Locate the cell with the specified text and output its (x, y) center coordinate. 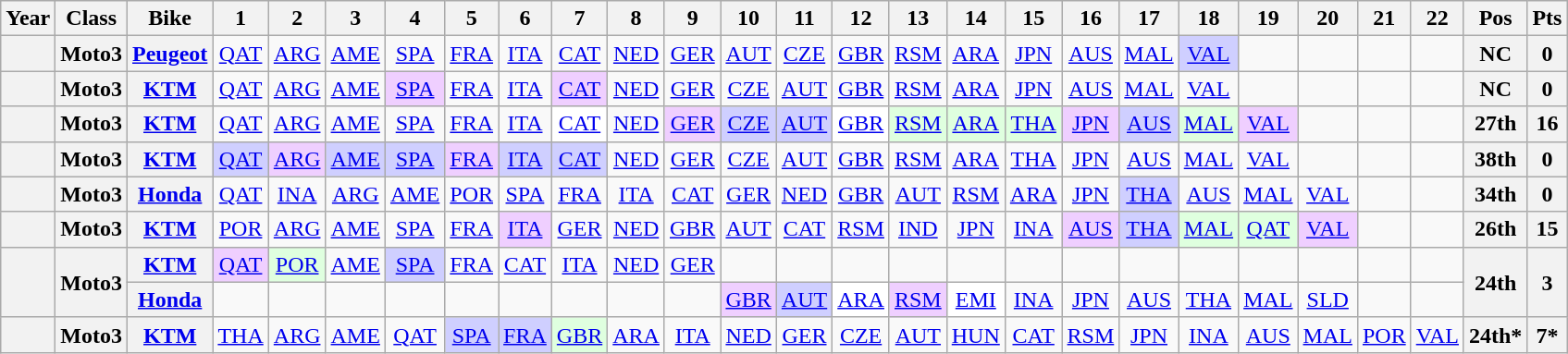
26th (1495, 229)
1 (241, 18)
14 (975, 18)
22 (1438, 18)
24th* (1495, 335)
13 (918, 18)
HUN (975, 335)
19 (1268, 18)
18 (1208, 18)
20 (1327, 18)
38th (1495, 159)
8 (636, 18)
21 (1384, 18)
12 (861, 18)
7* (1547, 335)
27th (1495, 124)
34th (1495, 194)
6 (525, 18)
11 (804, 18)
SLD (1327, 299)
24th (1495, 282)
Pos (1495, 18)
Pts (1547, 18)
IND (918, 229)
9 (692, 18)
Year (28, 18)
Peugeot (170, 54)
10 (748, 18)
Bike (170, 18)
17 (1149, 18)
7 (579, 18)
4 (414, 18)
Class (92, 18)
2 (297, 18)
EMI (975, 299)
5 (472, 18)
